From the cell containing the given text, extract its center point as [X, Y] coordinate. 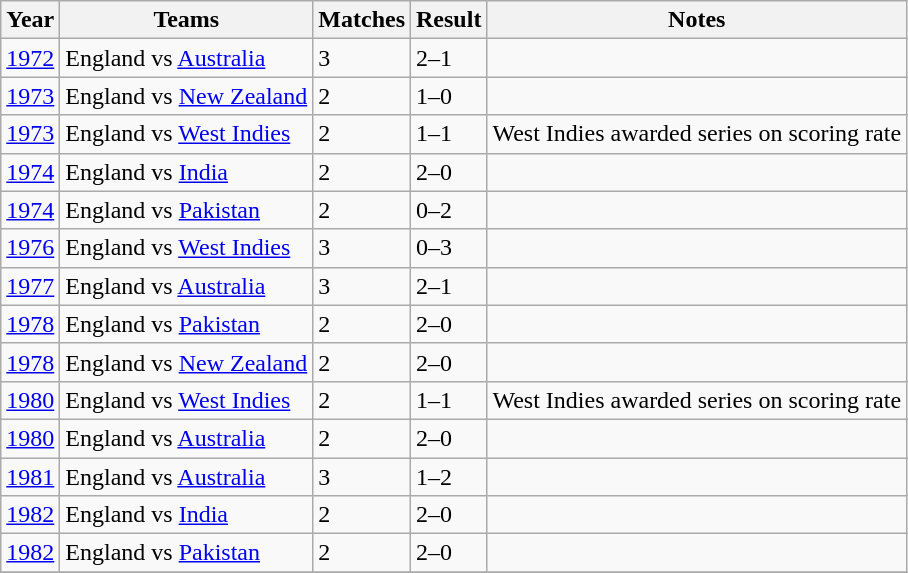
Matches [362, 20]
1972 [30, 58]
Year [30, 20]
1976 [30, 248]
Notes [697, 20]
Teams [186, 20]
0–2 [449, 210]
1–2 [449, 477]
1981 [30, 477]
Result [449, 20]
1–0 [449, 96]
1977 [30, 286]
0–3 [449, 248]
